Capture the cell that displays the provided text and extract its [X, Y] central coordinate. 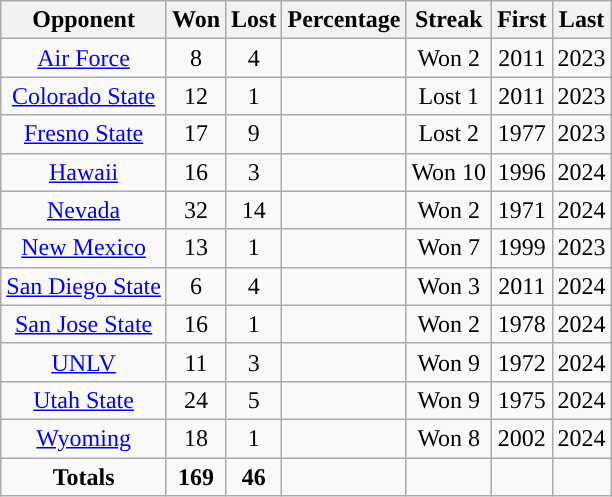
1996 [522, 172]
Won 3 [449, 286]
First [522, 20]
1977 [522, 134]
Lost 1 [449, 96]
San Diego State [84, 286]
Opponent [84, 20]
Wyoming [84, 438]
14 [254, 210]
1978 [522, 324]
1971 [522, 210]
Colorado State [84, 96]
46 [254, 477]
Won 8 [449, 438]
UNLV [84, 362]
Won 7 [449, 248]
Streak [449, 20]
24 [196, 400]
New Mexico [84, 248]
1975 [522, 400]
17 [196, 134]
13 [196, 248]
18 [196, 438]
Won [196, 20]
8 [196, 58]
6 [196, 286]
169 [196, 477]
1999 [522, 248]
Hawaii [84, 172]
Lost [254, 20]
5 [254, 400]
1972 [522, 362]
Won 10 [449, 172]
9 [254, 134]
Fresno State [84, 134]
Air Force [84, 58]
San Jose State [84, 324]
32 [196, 210]
Utah State [84, 400]
Nevada [84, 210]
Last [582, 20]
2002 [522, 438]
12 [196, 96]
Percentage [344, 20]
11 [196, 362]
Totals [84, 477]
Lost 2 [449, 134]
